Output the (x, y) coordinate of the center of the cell containing the given text.  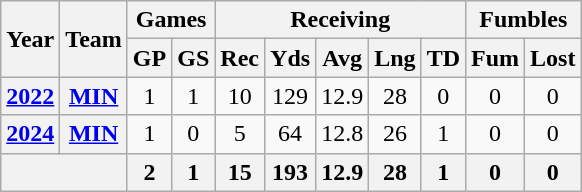
Fumbles (524, 20)
15 (240, 172)
Team (94, 39)
TD (443, 58)
Games (170, 20)
Year (30, 39)
129 (290, 96)
GP (149, 58)
64 (290, 134)
12.8 (342, 134)
2024 (30, 134)
Avg (342, 58)
Yds (290, 58)
5 (240, 134)
GS (194, 58)
26 (395, 134)
2022 (30, 96)
193 (290, 172)
Rec (240, 58)
Lost (553, 58)
Lng (395, 58)
Receiving (340, 20)
Fum (496, 58)
2 (149, 172)
10 (240, 96)
